Provide the (x, y) coordinate of the cell's center where the given text is located.  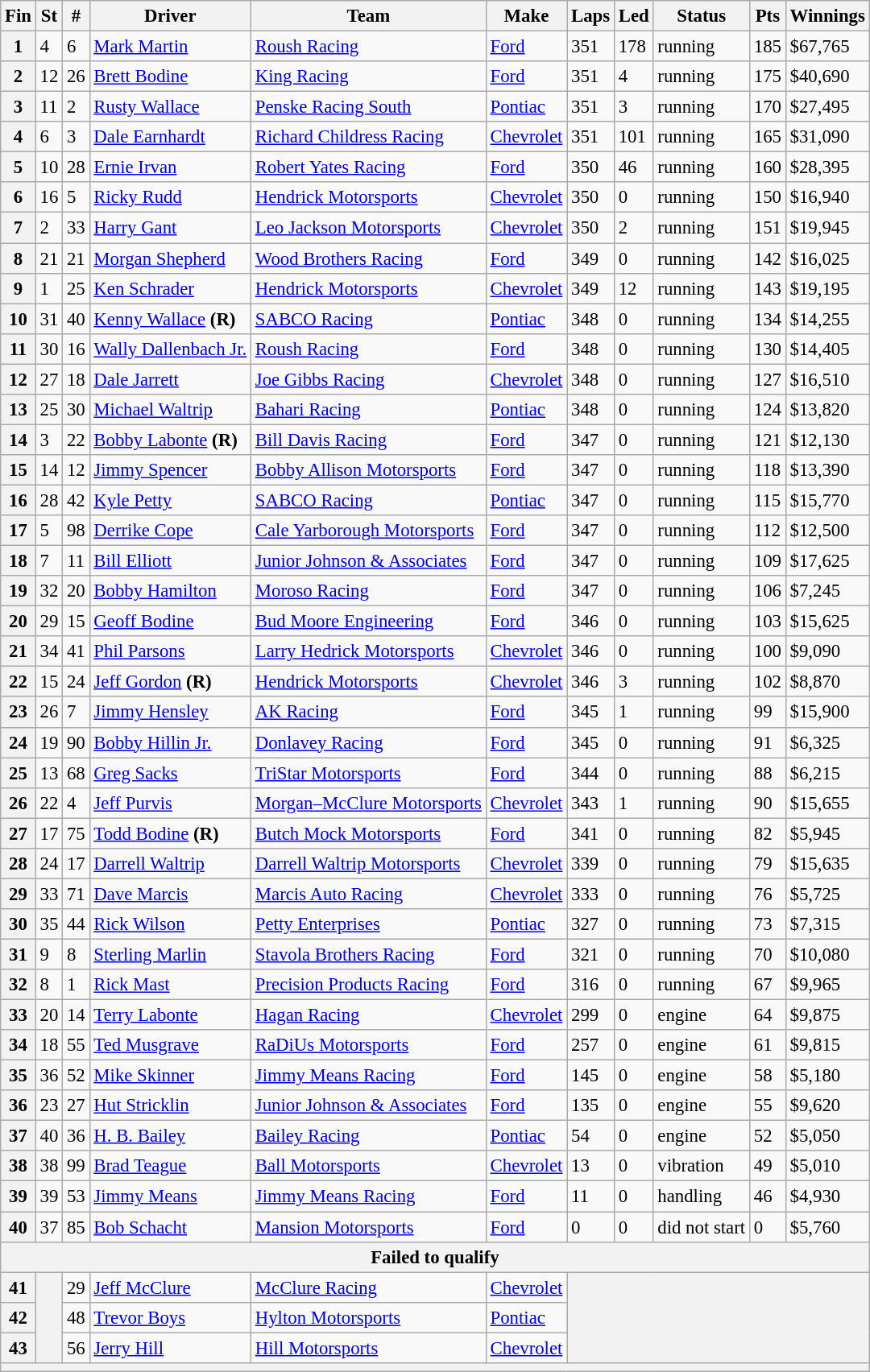
$15,655 (827, 803)
91 (767, 742)
$14,255 (827, 319)
48 (76, 1317)
344 (591, 773)
109 (767, 561)
124 (767, 410)
Bobby Hillin Jr. (170, 742)
Bob Schacht (170, 1227)
151 (767, 228)
82 (767, 833)
$67,765 (827, 47)
49 (767, 1167)
$27,495 (827, 107)
AK Racing (368, 713)
Ted Musgrave (170, 1045)
King Racing (368, 76)
Cale Yarborough Motorsports (368, 531)
Petty Enterprises (368, 924)
Hagan Racing (368, 1015)
Pts (767, 16)
Morgan Shepherd (170, 258)
Brett Bodine (170, 76)
Mark Martin (170, 47)
$6,215 (827, 773)
Status (701, 16)
143 (767, 288)
142 (767, 258)
Led (633, 16)
Jimmy Hensley (170, 713)
$16,940 (827, 197)
TriStar Motorsports (368, 773)
handling (701, 1196)
Hut Stricklin (170, 1105)
Jeff McClure (170, 1287)
$12,130 (827, 440)
Team (368, 16)
165 (767, 137)
56 (76, 1348)
Michael Waltrip (170, 410)
Precision Products Racing (368, 985)
Rick Mast (170, 985)
Bill Elliott (170, 561)
64 (767, 1015)
$7,245 (827, 591)
Bill Davis Racing (368, 440)
Terry Labonte (170, 1015)
175 (767, 76)
St (48, 16)
316 (591, 985)
$31,090 (827, 137)
Dale Jarrett (170, 379)
Ball Motorsports (368, 1167)
170 (767, 107)
Failed to qualify (435, 1257)
Darrell Waltrip (170, 864)
88 (767, 773)
70 (767, 954)
299 (591, 1015)
$5,945 (827, 833)
85 (76, 1227)
Dale Earnhardt (170, 137)
127 (767, 379)
$13,390 (827, 470)
178 (633, 47)
Richard Childress Racing (368, 137)
Robert Yates Racing (368, 167)
135 (591, 1105)
Larry Hedrick Motorsports (368, 651)
Jimmy Means (170, 1196)
Dave Marcis (170, 894)
Penske Racing South (368, 107)
Todd Bodine (R) (170, 833)
115 (767, 500)
Geoff Bodine (170, 622)
Derrike Cope (170, 531)
$14,405 (827, 349)
257 (591, 1045)
67 (767, 985)
Stavola Brothers Racing (368, 954)
did not start (701, 1227)
$15,900 (827, 713)
Laps (591, 16)
Winnings (827, 16)
$16,025 (827, 258)
Mike Skinner (170, 1076)
321 (591, 954)
44 (76, 924)
101 (633, 137)
$6,325 (827, 742)
Rusty Wallace (170, 107)
102 (767, 682)
150 (767, 197)
$4,930 (827, 1196)
Jeff Purvis (170, 803)
Jeff Gordon (R) (170, 682)
Bailey Racing (368, 1136)
Butch Mock Motorsports (368, 833)
Ricky Rudd (170, 197)
vibration (701, 1167)
121 (767, 440)
Driver (170, 16)
73 (767, 924)
145 (591, 1076)
339 (591, 864)
Rick Wilson (170, 924)
$28,395 (827, 167)
Donlavey Racing (368, 742)
79 (767, 864)
71 (76, 894)
Harry Gant (170, 228)
Sterling Marlin (170, 954)
$15,770 (827, 500)
$5,760 (827, 1227)
$12,500 (827, 531)
58 (767, 1076)
# (76, 16)
Darrell Waltrip Motorsports (368, 864)
$5,725 (827, 894)
Make (526, 16)
$15,625 (827, 622)
Hill Motorsports (368, 1348)
61 (767, 1045)
$9,815 (827, 1045)
Ken Schrader (170, 288)
327 (591, 924)
Moroso Racing (368, 591)
Kenny Wallace (R) (170, 319)
Marcis Auto Racing (368, 894)
43 (19, 1348)
54 (591, 1136)
$9,620 (827, 1105)
130 (767, 349)
Bud Moore Engineering (368, 622)
160 (767, 167)
$9,965 (827, 985)
76 (767, 894)
Trevor Boys (170, 1317)
Fin (19, 16)
$40,690 (827, 76)
100 (767, 651)
Bobby Labonte (R) (170, 440)
333 (591, 894)
Wood Brothers Racing (368, 258)
Bahari Racing (368, 410)
98 (76, 531)
Greg Sacks (170, 773)
$15,635 (827, 864)
Ernie Irvan (170, 167)
103 (767, 622)
Jerry Hill (170, 1348)
Mansion Motorsports (368, 1227)
$19,945 (827, 228)
341 (591, 833)
$8,870 (827, 682)
Brad Teague (170, 1167)
343 (591, 803)
$5,050 (827, 1136)
134 (767, 319)
Kyle Petty (170, 500)
$5,010 (827, 1167)
$7,315 (827, 924)
118 (767, 470)
$19,195 (827, 288)
$9,090 (827, 651)
RaDiUs Motorsports (368, 1045)
Joe Gibbs Racing (368, 379)
185 (767, 47)
Phil Parsons (170, 651)
$17,625 (827, 561)
$10,080 (827, 954)
68 (76, 773)
$5,180 (827, 1076)
H. B. Bailey (170, 1136)
McClure Racing (368, 1287)
$9,875 (827, 1015)
Morgan–McClure Motorsports (368, 803)
75 (76, 833)
Bobby Allison Motorsports (368, 470)
53 (76, 1196)
Wally Dallenbach Jr. (170, 349)
$16,510 (827, 379)
Bobby Hamilton (170, 591)
Leo Jackson Motorsports (368, 228)
$13,820 (827, 410)
Hylton Motorsports (368, 1317)
Jimmy Spencer (170, 470)
106 (767, 591)
112 (767, 531)
